Identify which cell holds the provided text, then report its (x, y) central coordinate. 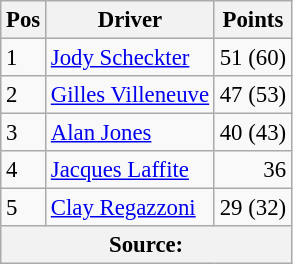
Points (252, 20)
2 (24, 95)
Jody Scheckter (130, 58)
Source: (146, 245)
29 (32) (252, 208)
5 (24, 208)
Gilles Villeneuve (130, 95)
Jacques Laffite (130, 170)
Pos (24, 20)
Alan Jones (130, 133)
1 (24, 58)
40 (43) (252, 133)
Clay Regazzoni (130, 208)
51 (60) (252, 58)
Driver (130, 20)
4 (24, 170)
47 (53) (252, 95)
3 (24, 133)
36 (252, 170)
